Scan for the cell matching the given text and deliver its (x, y) coordinate at center. 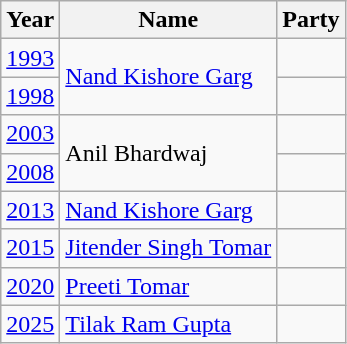
Year (30, 20)
2015 (30, 248)
2008 (30, 172)
1993 (30, 58)
2025 (30, 324)
Anil Bhardwaj (168, 153)
1998 (30, 96)
Name (168, 20)
Preeti Tomar (168, 286)
2003 (30, 134)
Tilak Ram Gupta (168, 324)
Jitender Singh Tomar (168, 248)
2013 (30, 210)
Party (311, 20)
2020 (30, 286)
